Pinpoint the cell where the given text exists, returning its (x, y) midpoint coordinate. 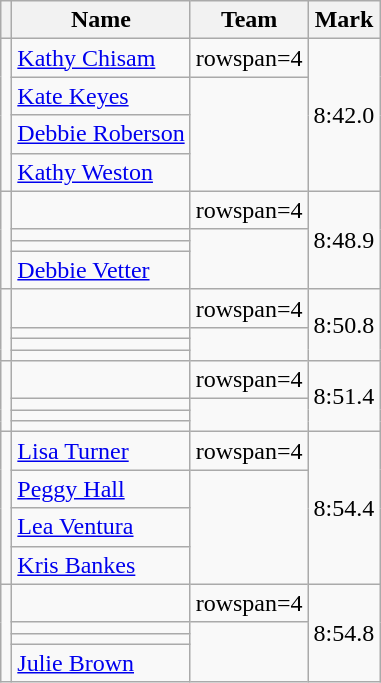
Name (101, 20)
Kate Keyes (101, 96)
Lea Ventura (101, 527)
Debbie Roberson (101, 134)
Mark (344, 20)
8:48.9 (344, 240)
Debbie Vetter (101, 270)
Peggy Hall (101, 489)
8:42.0 (344, 115)
Julie Brown (101, 663)
8:51.4 (344, 396)
Lisa Turner (101, 451)
Kathy Weston (101, 172)
8:54.8 (344, 633)
8:50.8 (344, 324)
Team (249, 20)
8:54.4 (344, 508)
Kathy Chisam (101, 58)
Kris Bankes (101, 565)
